Identify which cell holds the provided text, then report its (X, Y) central coordinate. 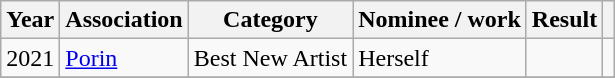
Nominee / work (440, 20)
Best New Artist (270, 58)
Herself (440, 58)
Result (564, 20)
Association (124, 20)
Year (30, 20)
Porin (124, 58)
2021 (30, 58)
Category (270, 20)
